For the text-containing cell, return its midpoint in [X, Y] coordinate format. 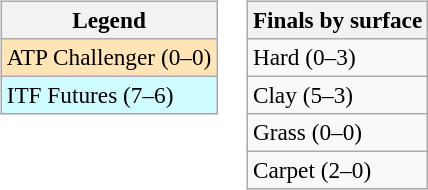
ATP Challenger (0–0) [108, 57]
Finals by surface [337, 20]
Clay (5–3) [337, 95]
Carpet (2–0) [337, 171]
Hard (0–3) [337, 57]
Legend [108, 20]
ITF Futures (7–6) [108, 95]
Grass (0–0) [337, 133]
